Determine the (X, Y) coordinate at the center of the cell enclosing the given text.  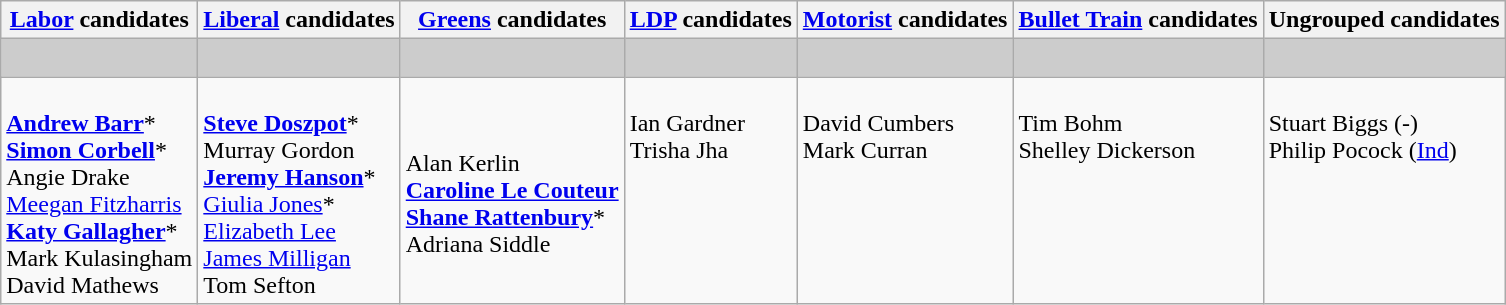
Alan Kerlin Caroline Le Couteur Shane Rattenbury* Adriana Siddle (512, 190)
Bullet Train candidates (1138, 20)
Ungrouped candidates (1384, 20)
Ian Gardner Trisha Jha (710, 190)
Labor candidates (100, 20)
David Cumbers Mark Curran (905, 190)
Andrew Barr* Simon Corbell* Angie Drake Meegan Fitzharris Katy Gallagher* Mark Kulasingham David Mathews (100, 190)
Stuart Biggs (-) Philip Pocock (Ind) (1384, 190)
LDP candidates (710, 20)
Liberal candidates (299, 20)
Greens candidates (512, 20)
Motorist candidates (905, 20)
Tim Bohm Shelley Dickerson (1138, 190)
Steve Doszpot* Murray Gordon Jeremy Hanson* Giulia Jones* Elizabeth Lee James Milligan Tom Sefton (299, 190)
